Identify which cell holds the provided text, then report its [X, Y] central coordinate. 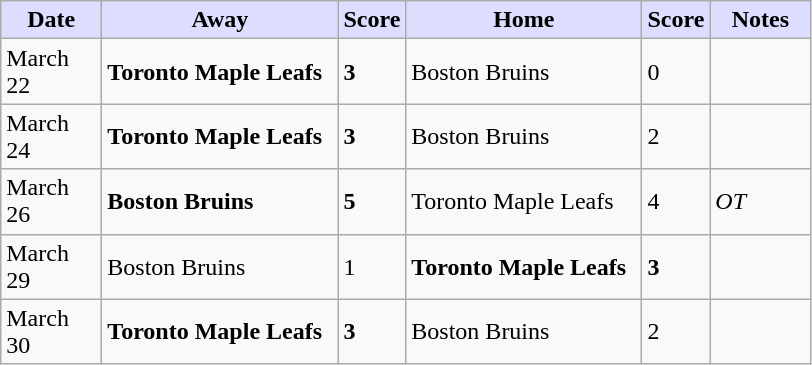
Notes [760, 20]
Home [524, 20]
March 24 [52, 136]
March 29 [52, 266]
4 [676, 202]
Away [220, 20]
March 30 [52, 332]
March 22 [52, 72]
Date [52, 20]
1 [372, 266]
5 [372, 202]
March 26 [52, 202]
0 [676, 72]
OT [760, 202]
